Find where the given text appears and provide that cell's center as [X, Y] coordinate. 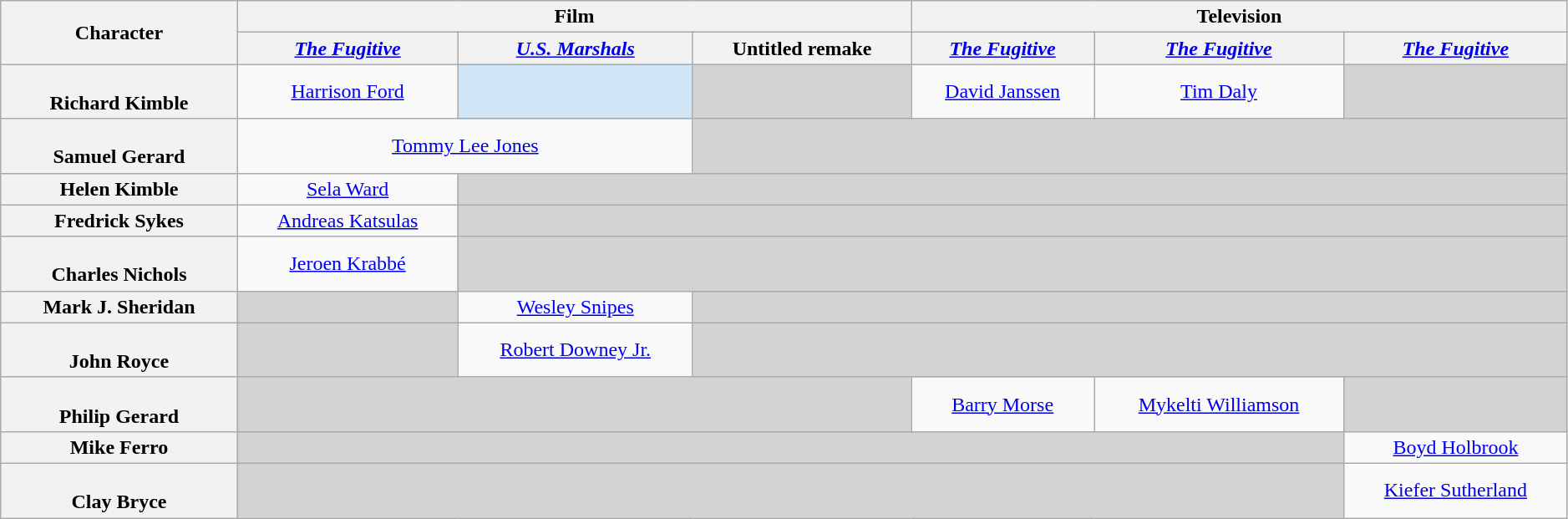
Clay Bryce [119, 490]
Sela Ward [348, 189]
Untitled remake [802, 48]
Television [1240, 17]
Harrison Ford [348, 92]
David Janssen [1002, 92]
Barry Morse [1002, 405]
Character [119, 33]
John Royce [119, 349]
Mike Ferro [119, 447]
Philip Gerard [119, 405]
Mykelti Williamson [1220, 405]
Richard Kimble [119, 92]
Mark J. Sheridan [119, 307]
Helen Kimble [119, 189]
Andreas Katsulas [348, 221]
U.S. Marshals [575, 48]
Tim Daly [1220, 92]
Kiefer Sutherland [1455, 490]
Tommy Lee Jones [464, 145]
Robert Downey Jr. [575, 349]
Boyd Holbrook [1455, 447]
Film [575, 17]
Jeroen Krabbé [348, 264]
Fredrick Sykes [119, 221]
Samuel Gerard [119, 145]
Wesley Snipes [575, 307]
Charles Nichols [119, 264]
